For the text-containing cell, return its midpoint in [x, y] coordinate format. 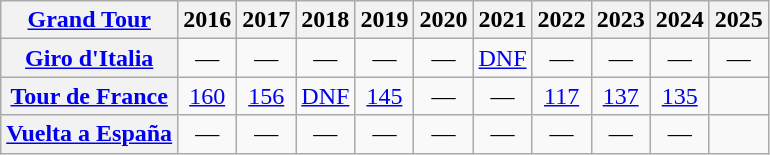
2020 [444, 20]
2023 [620, 20]
135 [680, 96]
117 [562, 96]
2017 [266, 20]
156 [266, 96]
2021 [502, 20]
Grand Tour [90, 20]
145 [384, 96]
2022 [562, 20]
2024 [680, 20]
Giro d'Italia [90, 58]
2018 [326, 20]
Vuelta a España [90, 134]
2016 [208, 20]
Tour de France [90, 96]
2019 [384, 20]
137 [620, 96]
2025 [738, 20]
160 [208, 96]
